From the cell containing the given text, extract its center point as (x, y) coordinate. 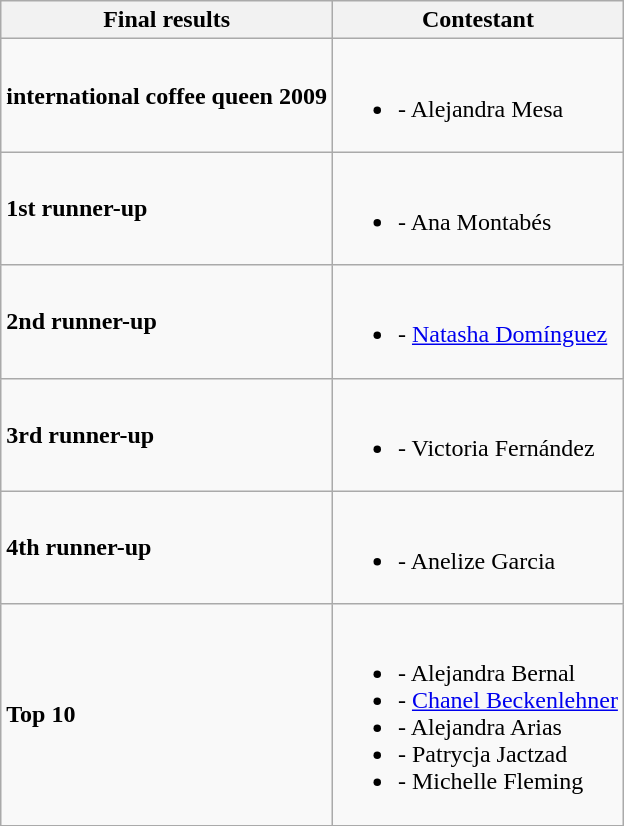
3rd runner-up (167, 434)
Final results (167, 20)
- Anelize Garcia (478, 548)
international coffee queen 2009 (167, 96)
- Alejandra Bernal - Chanel Beckenlehner - Alejandra Arias - Patrycja Jactzad - Michelle Fleming (478, 714)
4th runner-up (167, 548)
2nd runner-up (167, 322)
Contestant (478, 20)
- Victoria Fernández (478, 434)
- Ana Montabés (478, 208)
- Alejandra Mesa (478, 96)
Top 10 (167, 714)
- Natasha Domínguez (478, 322)
1st runner-up (167, 208)
